For the text-containing cell, return its midpoint in [x, y] coordinate format. 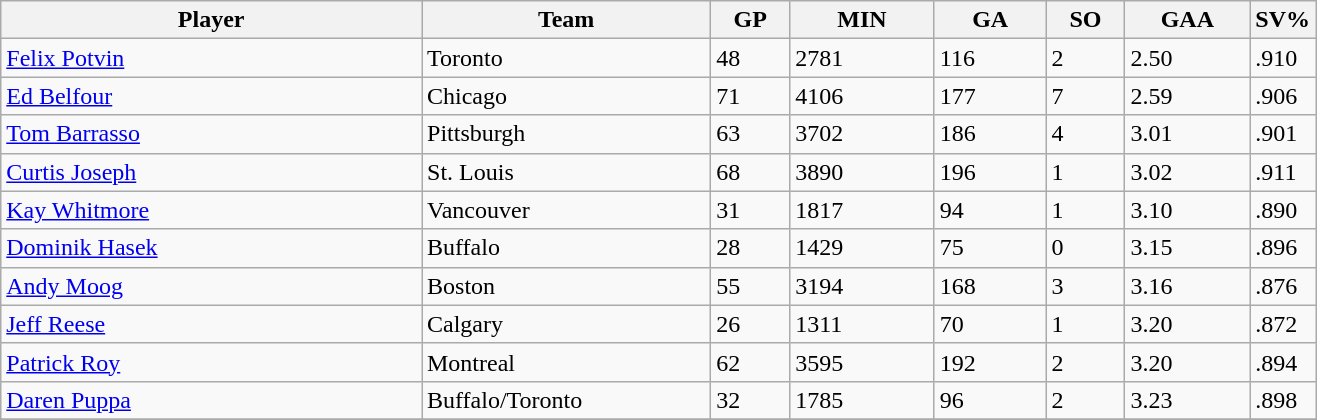
Team [566, 20]
Ed Belfour [212, 96]
71 [750, 96]
Chicago [566, 96]
7 [1086, 96]
Kay Whitmore [212, 210]
3702 [862, 134]
192 [990, 362]
0 [1086, 248]
26 [750, 324]
3.15 [1188, 248]
.911 [1283, 172]
62 [750, 362]
196 [990, 172]
Jeff Reese [212, 324]
3 [1086, 286]
Calgary [566, 324]
116 [990, 58]
94 [990, 210]
2.59 [1188, 96]
MIN [862, 20]
177 [990, 96]
Andy Moog [212, 286]
63 [750, 134]
.906 [1283, 96]
28 [750, 248]
31 [750, 210]
4106 [862, 96]
Toronto [566, 58]
Player [212, 20]
Buffalo [566, 248]
55 [750, 286]
1817 [862, 210]
.910 [1283, 58]
3595 [862, 362]
3.10 [1188, 210]
Dominik Hasek [212, 248]
.896 [1283, 248]
Patrick Roy [212, 362]
SO [1086, 20]
32 [750, 400]
Tom Barrasso [212, 134]
Daren Puppa [212, 400]
.872 [1283, 324]
GA [990, 20]
75 [990, 248]
70 [990, 324]
2781 [862, 58]
Pittsburgh [566, 134]
.898 [1283, 400]
186 [990, 134]
168 [990, 286]
Montreal [566, 362]
GP [750, 20]
1785 [862, 400]
1311 [862, 324]
3.16 [1188, 286]
.894 [1283, 362]
Vancouver [566, 210]
.901 [1283, 134]
3.23 [1188, 400]
3.01 [1188, 134]
Boston [566, 286]
3194 [862, 286]
St. Louis [566, 172]
1429 [862, 248]
GAA [1188, 20]
2.50 [1188, 58]
Curtis Joseph [212, 172]
SV% [1283, 20]
4 [1086, 134]
48 [750, 58]
Buffalo/Toronto [566, 400]
96 [990, 400]
.876 [1283, 286]
3890 [862, 172]
Felix Potvin [212, 58]
.890 [1283, 210]
68 [750, 172]
3.02 [1188, 172]
